Extract the [X, Y] coordinate from the center of the cell holding the provided text.  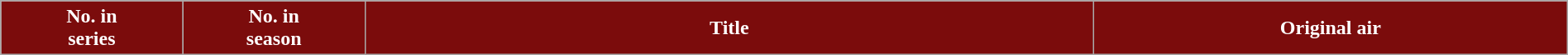
No. inseason [274, 28]
No. inseries [92, 28]
Original air [1330, 28]
Title [729, 28]
